Provide the [X, Y] coordinate of the cell's center where the given text is located.  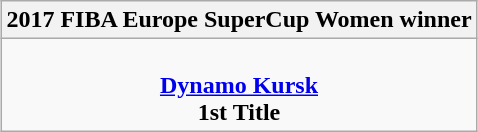
Dynamo Kursk 1st Title [239, 85]
2017 FIBA Europe SuperCup Women winner [239, 20]
